Return [X, Y] of the center of cell containing provided text 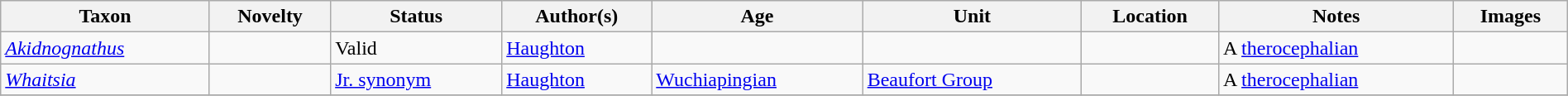
Novelty [270, 17]
Unit [973, 17]
Whaitsia [106, 79]
Akidnognathus [106, 48]
Images [1511, 17]
Notes [1336, 17]
Location [1150, 17]
Status [417, 17]
Jr. synonym [417, 79]
Age [758, 17]
Wuchiapingian [758, 79]
Beaufort Group [973, 79]
Valid [417, 48]
Author(s) [577, 17]
Taxon [106, 17]
